Locate the cell with the specified text and output its [X, Y] center coordinate. 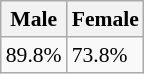
89.8% [34, 55]
73.8% [106, 55]
Female [106, 19]
Male [34, 19]
